From the cell containing the given text, extract its center point as (x, y) coordinate. 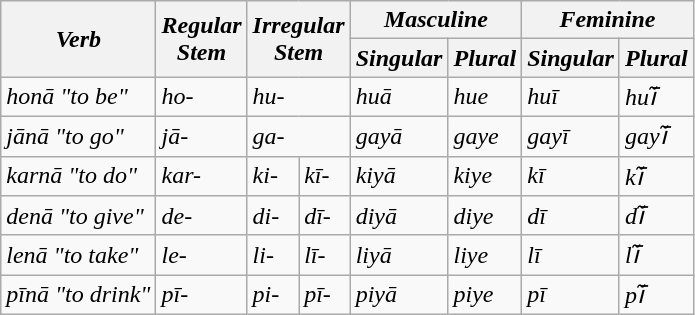
ga- (298, 136)
pīnā "to drink" (78, 295)
ho- (202, 97)
jā- (202, 136)
RegularStem (202, 39)
lī- (325, 255)
kiyā (399, 176)
dī̃ (656, 216)
gayā (399, 136)
honā "to be" (78, 97)
pi- (273, 295)
lenā "to take" (78, 255)
li- (273, 255)
lī (571, 255)
di- (273, 216)
ki- (273, 176)
huī (571, 97)
gayī̃ (656, 136)
lī̃ (656, 255)
piyā (399, 295)
hu- (298, 97)
dī (571, 216)
Masculine (436, 20)
huā (399, 97)
hue (485, 97)
piye (485, 295)
IrregularStem (298, 39)
kī̃ (656, 176)
diyā (399, 216)
kar- (202, 176)
denā "to give" (78, 216)
liye (485, 255)
pī (571, 295)
huī̃ (656, 97)
gayī (571, 136)
de- (202, 216)
karnā "to do" (78, 176)
kī- (325, 176)
gaye (485, 136)
kiye (485, 176)
dī- (325, 216)
kī (571, 176)
le- (202, 255)
pī̃ (656, 295)
liyā (399, 255)
jānā "to go" (78, 136)
diye (485, 216)
Verb (78, 39)
Feminine (608, 20)
